Return [x, y] of the center of cell containing provided text 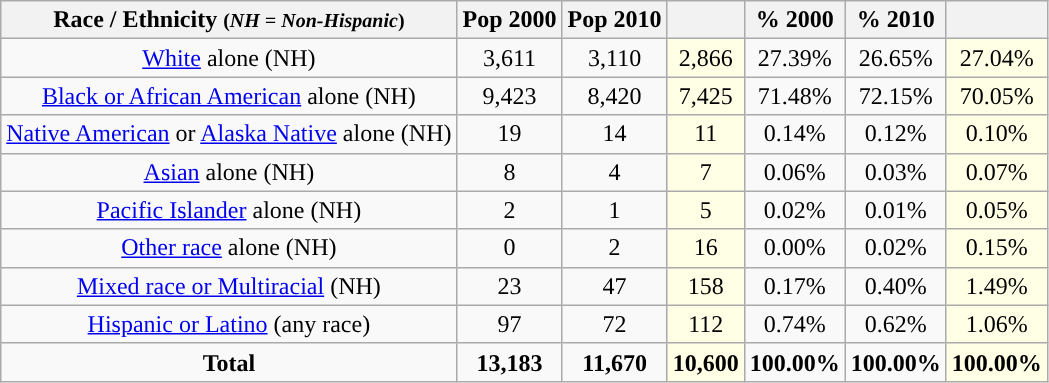
Black or African American alone (NH) [229, 96]
3,110 [614, 58]
Hispanic or Latino (any race) [229, 324]
0.05% [996, 210]
Total [229, 362]
3,611 [510, 58]
7,425 [706, 96]
14 [614, 134]
0.00% [794, 248]
% 2000 [794, 20]
27.04% [996, 58]
Asian alone (NH) [229, 172]
8,420 [614, 96]
0.14% [794, 134]
1.06% [996, 324]
112 [706, 324]
White alone (NH) [229, 58]
0.03% [896, 172]
% 2010 [896, 20]
47 [614, 286]
1 [614, 210]
72.15% [896, 96]
1.49% [996, 286]
Pop 2000 [510, 20]
23 [510, 286]
16 [706, 248]
5 [706, 210]
Pacific Islander alone (NH) [229, 210]
27.39% [794, 58]
Mixed race or Multiracial (NH) [229, 286]
0.17% [794, 286]
Pop 2010 [614, 20]
2,866 [706, 58]
4 [614, 172]
13,183 [510, 362]
0.06% [794, 172]
97 [510, 324]
11,670 [614, 362]
0.74% [794, 324]
0.01% [896, 210]
8 [510, 172]
70.05% [996, 96]
19 [510, 134]
0.62% [896, 324]
10,600 [706, 362]
0 [510, 248]
0.40% [896, 286]
0.10% [996, 134]
9,423 [510, 96]
0.15% [996, 248]
0.07% [996, 172]
11 [706, 134]
Other race alone (NH) [229, 248]
Race / Ethnicity (NH = Non-Hispanic) [229, 20]
7 [706, 172]
0.12% [896, 134]
Native American or Alaska Native alone (NH) [229, 134]
72 [614, 324]
71.48% [794, 96]
26.65% [896, 58]
158 [706, 286]
